Find where the given text appears and provide that cell's center as (x, y) coordinate. 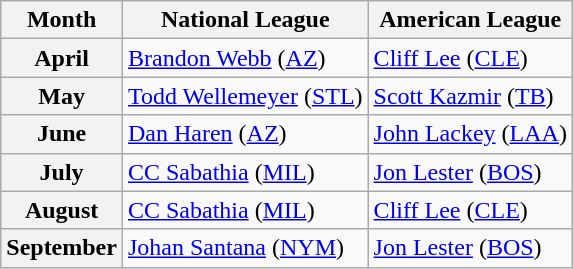
John Lackey (LAA) (470, 134)
September (62, 248)
April (62, 58)
July (62, 172)
Dan Haren (AZ) (245, 134)
May (62, 96)
National League (245, 20)
Month (62, 20)
Brandon Webb (AZ) (245, 58)
August (62, 210)
Johan Santana (NYM) (245, 248)
June (62, 134)
Todd Wellemeyer (STL) (245, 96)
Scott Kazmir (TB) (470, 96)
American League (470, 20)
